Locate the cell with the specified text and output its [X, Y] center coordinate. 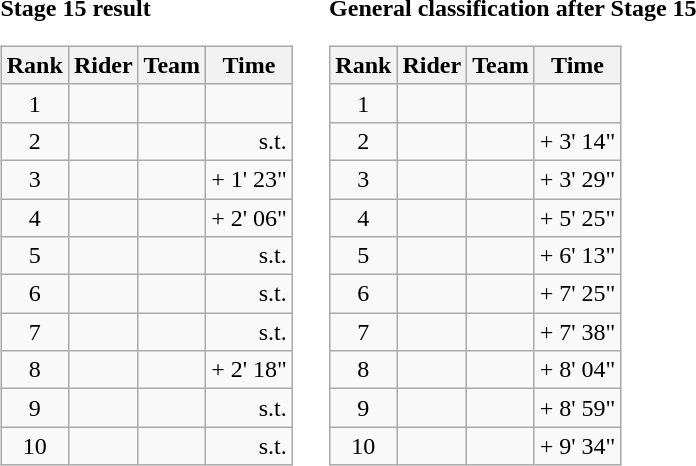
+ 2' 18" [250, 370]
+ 5' 25" [578, 217]
+ 3' 29" [578, 179]
+ 6' 13" [578, 256]
+ 2' 06" [250, 217]
+ 3' 14" [578, 141]
+ 8' 04" [578, 370]
+ 9' 34" [578, 446]
+ 8' 59" [578, 408]
+ 7' 38" [578, 332]
+ 7' 25" [578, 294]
+ 1' 23" [250, 179]
